Search for the cell housing the specified text and yield its [X, Y] center coordinate. 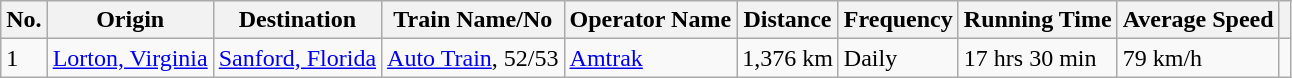
Distance [788, 20]
1,376 km [788, 58]
Lorton, Virginia [130, 58]
1 [24, 58]
Frequency [898, 20]
Operator Name [650, 20]
No. [24, 20]
Running Time [1038, 20]
Daily [898, 58]
Origin [130, 20]
Sanford, Florida [297, 58]
17 hrs 30 min [1038, 58]
Auto Train, 52/53 [473, 58]
Amtrak [650, 58]
Train Name/No [473, 20]
79 km/h [1198, 58]
Destination [297, 20]
Average Speed [1198, 20]
